Search for the cell housing the specified text and yield its [X, Y] center coordinate. 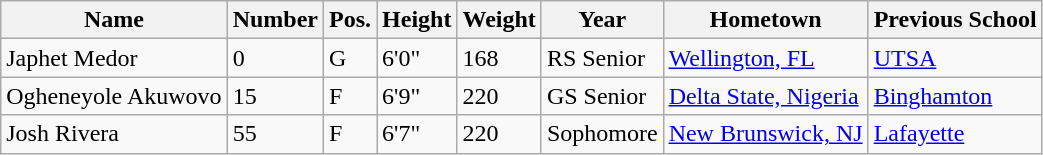
Pos. [350, 20]
UTSA [955, 58]
Japhet Medor [114, 58]
15 [275, 96]
New Brunswick, NJ [766, 134]
6'9" [417, 96]
GS Senior [602, 96]
6'0" [417, 58]
Weight [499, 20]
168 [499, 58]
G [350, 58]
Delta State, Nigeria [766, 96]
Number [275, 20]
Previous School [955, 20]
Binghamton [955, 96]
55 [275, 134]
Lafayette [955, 134]
6'7" [417, 134]
Sophomore [602, 134]
Ogheneyole Akuwovo [114, 96]
RS Senior [602, 58]
Wellington, FL [766, 58]
Josh Rivera [114, 134]
Height [417, 20]
Name [114, 20]
0 [275, 58]
Year [602, 20]
Hometown [766, 20]
